Determine the [X, Y] coordinate at the center of the cell enclosing the given text.  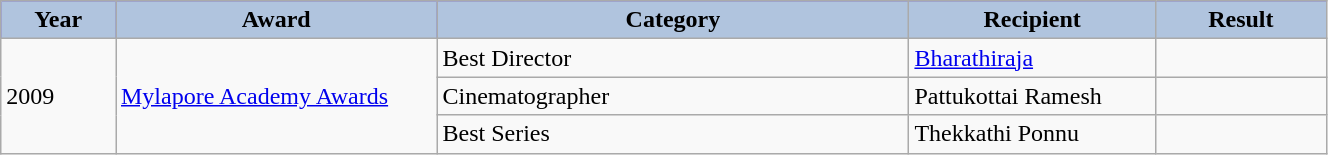
Cinematographer [673, 96]
Recipient [1032, 20]
2009 [58, 96]
Year [58, 20]
Mylapore Academy Awards [276, 96]
Award [276, 20]
Best Director [673, 58]
Thekkathi Ponnu [1032, 134]
Bharathiraja [1032, 58]
Category [673, 20]
Pattukottai Ramesh [1032, 96]
Result [1240, 20]
Best Series [673, 134]
